Provide the [X, Y] coordinate of the cell's center where the given text is located.  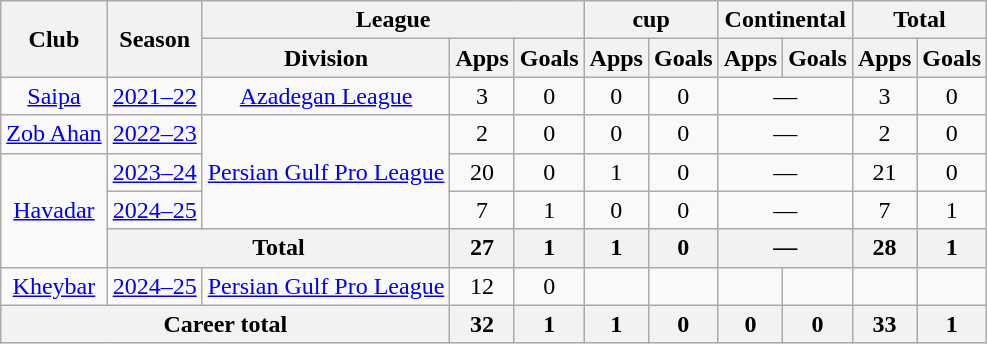
21 [884, 172]
33 [884, 324]
Division [326, 58]
32 [482, 324]
27 [482, 248]
Club [54, 39]
Azadegan League [326, 96]
20 [482, 172]
2021–22 [154, 96]
2022–23 [154, 134]
Saipa [54, 96]
2023–24 [154, 172]
Havadar [54, 210]
28 [884, 248]
Career total [226, 324]
cup [651, 20]
Zob Ahan [54, 134]
Season [154, 39]
12 [482, 286]
Kheybar [54, 286]
Continental [785, 20]
League [393, 20]
